Scan for the cell matching the given text and deliver its (X, Y) coordinate at center. 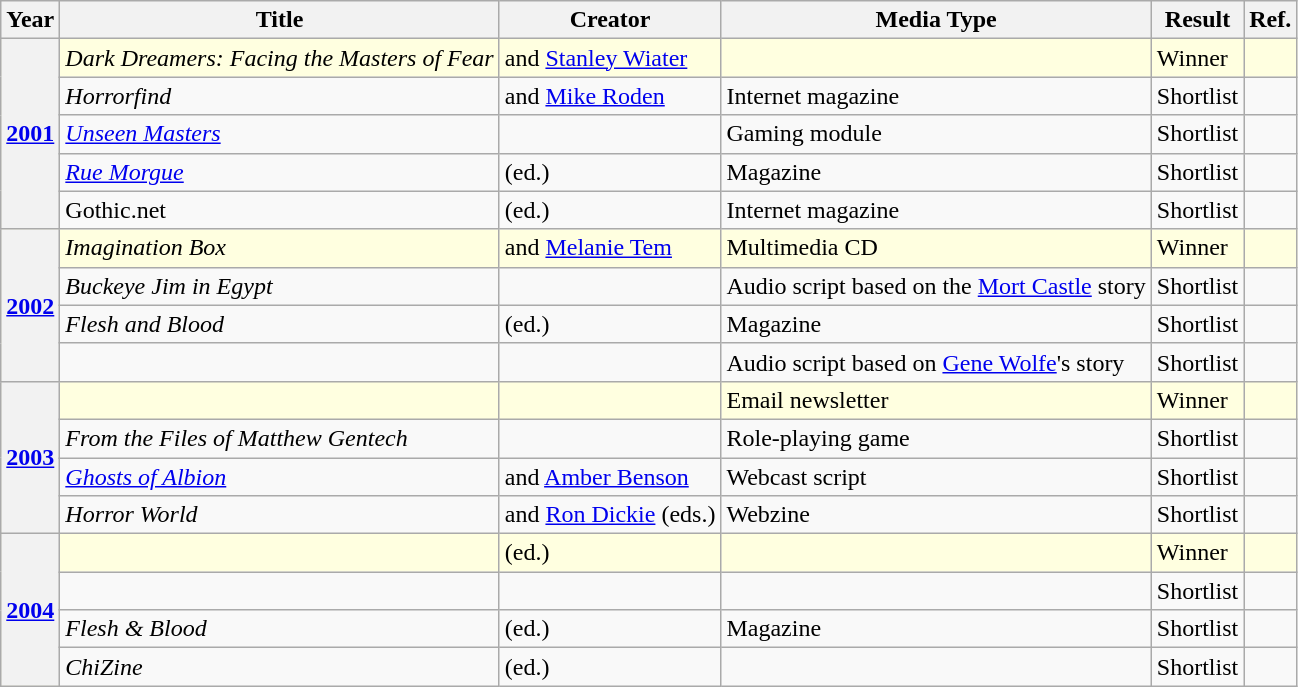
Webcast script (936, 477)
Audio script based on Gene Wolfe's story (936, 362)
Flesh and Blood (280, 324)
Gaming module (936, 134)
and Amber Benson (610, 477)
Unseen Masters (280, 134)
2002 (30, 305)
Multimedia CD (936, 248)
2001 (30, 134)
Title (280, 20)
2003 (30, 457)
Flesh & Blood (280, 629)
Creator (610, 20)
2004 (30, 610)
Horror World (280, 515)
Horrorfind (280, 96)
and Mike Roden (610, 96)
Webzine (936, 515)
Buckeye Jim in Egypt (280, 286)
Media Type (936, 20)
Dark Dreamers: Facing the Masters of Fear (280, 58)
Imagination Box (280, 248)
Result (1197, 20)
From the Files of Matthew Gentech (280, 438)
and Melanie Tem (610, 248)
Role-playing game (936, 438)
ChiZine (280, 667)
and Ron Dickie (eds.) (610, 515)
and Stanley Wiater (610, 58)
Ref. (1270, 20)
Email newsletter (936, 400)
Rue Morgue (280, 172)
Ghosts of Albion (280, 477)
Audio script based on the Mort Castle story (936, 286)
Year (30, 20)
Gothic.net (280, 210)
